Return [x, y] of the center of cell containing provided text 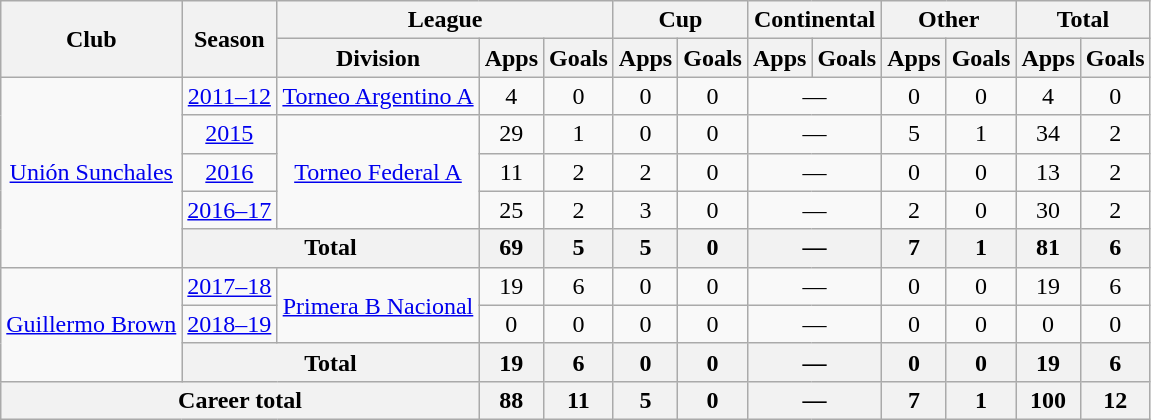
2017–18 [230, 286]
Guillermo Brown [92, 324]
League [445, 20]
Continental [814, 20]
Primera B Nacional [378, 305]
2011–12 [230, 96]
34 [1048, 134]
69 [511, 248]
2016–17 [230, 210]
Career total [240, 400]
2015 [230, 134]
29 [511, 134]
12 [1115, 400]
Club [92, 39]
2018–19 [230, 324]
Season [230, 39]
88 [511, 400]
Other [949, 20]
3 [645, 210]
25 [511, 210]
Cup [680, 20]
81 [1048, 248]
Torneo Federal A [378, 172]
13 [1048, 172]
Unión Sunchales [92, 172]
Torneo Argentino A [378, 96]
30 [1048, 210]
Division [378, 58]
100 [1048, 400]
2016 [230, 172]
